Detect which cell encompasses the target text, then output its [X, Y] center coordinate. 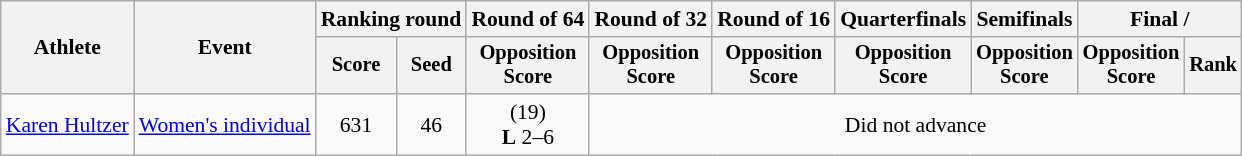
(19)L 2–6 [528, 124]
Round of 32 [650, 19]
46 [431, 124]
Seed [431, 66]
Score [356, 66]
Quarterfinals [903, 19]
Rank [1213, 66]
Did not advance [916, 124]
631 [356, 124]
Women's individual [225, 124]
Round of 16 [774, 19]
Ranking round [392, 19]
Semifinals [1024, 19]
Karen Hultzer [68, 124]
Round of 64 [528, 19]
Athlete [68, 48]
Final / [1160, 19]
Event [225, 48]
